Locate the cell with the specified text and output its (x, y) center coordinate. 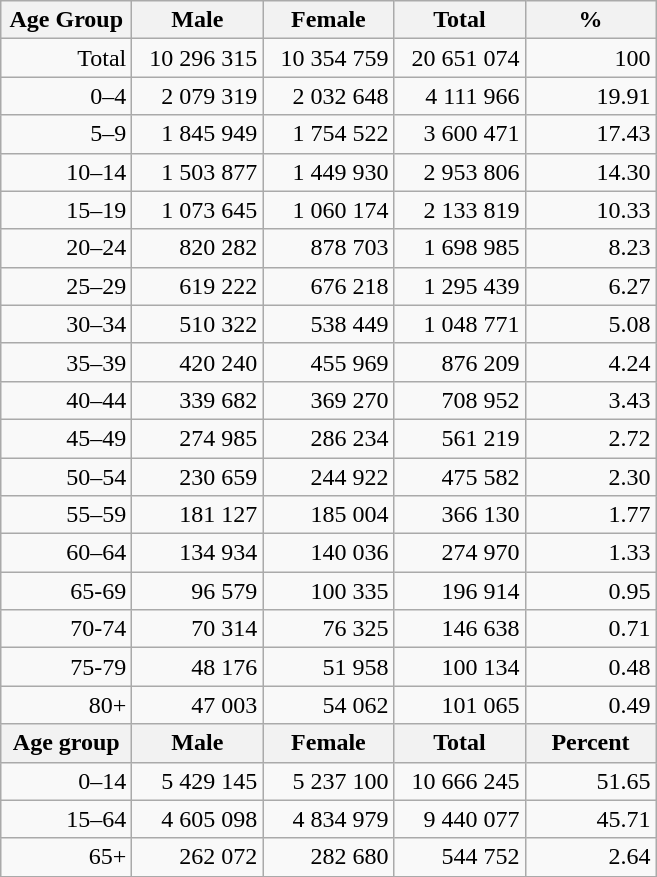
1.33 (590, 553)
15–64 (66, 819)
1 754 522 (328, 134)
4 111 966 (460, 96)
876 209 (460, 362)
15–19 (66, 210)
14.30 (590, 172)
6.27 (590, 286)
820 282 (198, 248)
230 659 (198, 477)
878 703 (328, 248)
4.24 (590, 362)
51.65 (590, 781)
19.91 (590, 96)
1 073 645 (198, 210)
80+ (66, 705)
1.77 (590, 515)
5–9 (66, 134)
274 970 (460, 553)
676 218 (328, 286)
100 335 (328, 591)
0.95 (590, 591)
619 222 (198, 286)
196 914 (460, 591)
274 985 (198, 438)
25–29 (66, 286)
262 072 (198, 857)
1 503 877 (198, 172)
51 958 (328, 667)
10–14 (66, 172)
20 651 074 (460, 58)
2 953 806 (460, 172)
4 834 979 (328, 819)
369 270 (328, 400)
366 130 (460, 515)
45–49 (66, 438)
55–59 (66, 515)
286 234 (328, 438)
96 579 (198, 591)
1 845 949 (198, 134)
1 698 985 (460, 248)
282 680 (328, 857)
10 666 245 (460, 781)
0–4 (66, 96)
185 004 (328, 515)
10 296 315 (198, 58)
475 582 (460, 477)
0.49 (590, 705)
100 134 (460, 667)
100 (590, 58)
50–54 (66, 477)
48 176 (198, 667)
561 219 (460, 438)
0.71 (590, 629)
1 295 439 (460, 286)
17.43 (590, 134)
181 127 (198, 515)
75-79 (66, 667)
54 062 (328, 705)
% (590, 20)
455 969 (328, 362)
339 682 (198, 400)
Percent (590, 743)
0–14 (66, 781)
30–34 (66, 324)
3.43 (590, 400)
2 133 819 (460, 210)
1 449 930 (328, 172)
10.33 (590, 210)
65-69 (66, 591)
Age group (66, 743)
47 003 (198, 705)
146 638 (460, 629)
244 922 (328, 477)
60–64 (66, 553)
8.23 (590, 248)
140 036 (328, 553)
510 322 (198, 324)
40–44 (66, 400)
70-74 (66, 629)
35–39 (66, 362)
5 237 100 (328, 781)
3 600 471 (460, 134)
20–24 (66, 248)
45.71 (590, 819)
10 354 759 (328, 58)
538 449 (328, 324)
420 240 (198, 362)
5.08 (590, 324)
708 952 (460, 400)
544 752 (460, 857)
65+ (66, 857)
5 429 145 (198, 781)
1 048 771 (460, 324)
2 032 648 (328, 96)
1 060 174 (328, 210)
101 065 (460, 705)
2.72 (590, 438)
9 440 077 (460, 819)
76 325 (328, 629)
0.48 (590, 667)
Age Group (66, 20)
2 079 319 (198, 96)
134 934 (198, 553)
70 314 (198, 629)
2.64 (590, 857)
4 605 098 (198, 819)
2.30 (590, 477)
